Locate the cell with the specified text and output its (X, Y) center coordinate. 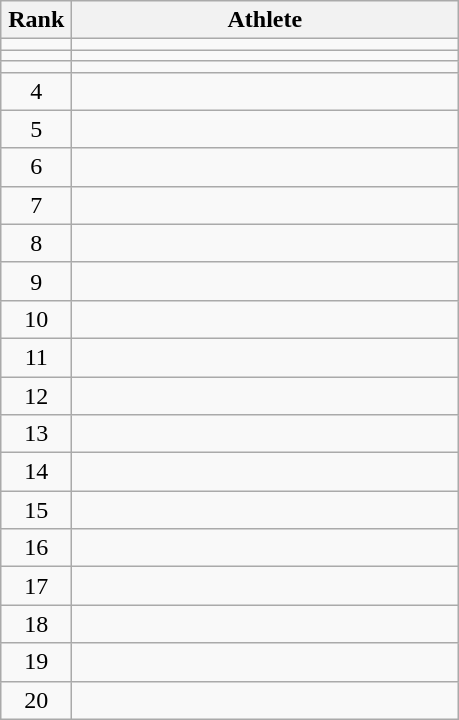
11 (36, 357)
10 (36, 319)
8 (36, 243)
18 (36, 624)
19 (36, 662)
13 (36, 434)
15 (36, 510)
7 (36, 205)
17 (36, 586)
9 (36, 281)
6 (36, 167)
5 (36, 129)
16 (36, 548)
20 (36, 700)
14 (36, 472)
12 (36, 395)
Athlete (265, 20)
4 (36, 91)
Rank (36, 20)
